Return the [x, y] coordinate for the center point of the cell that contains the specified text.  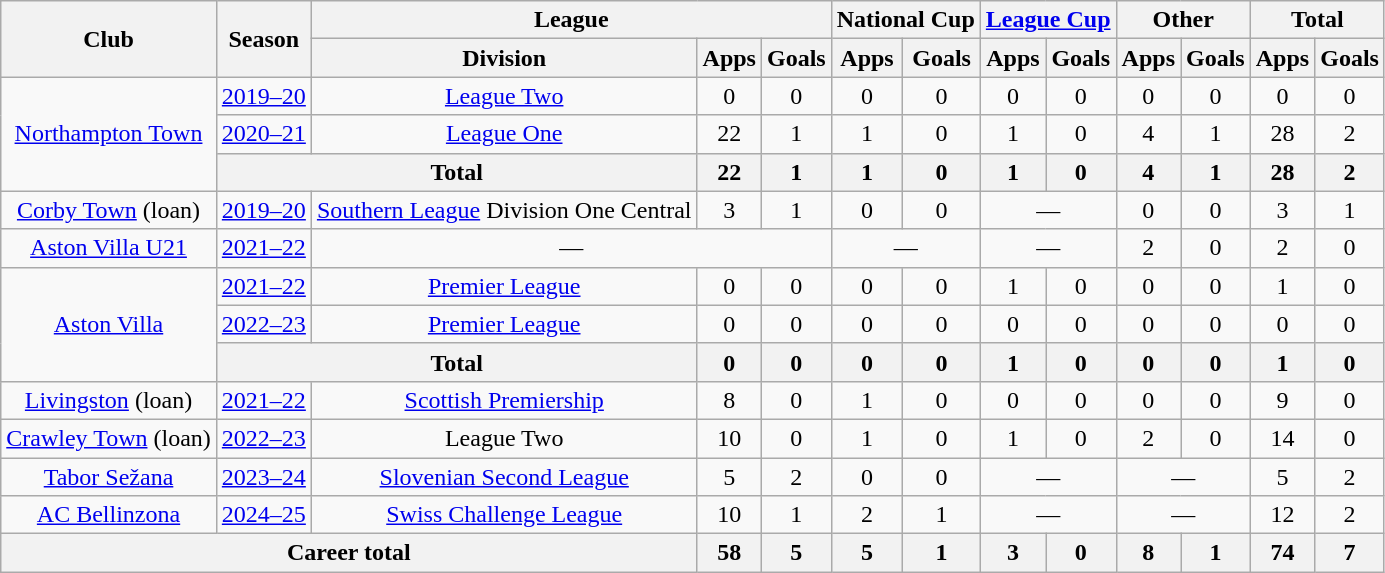
2023–24 [264, 477]
Scottish Premiership [504, 400]
League [571, 20]
Career total [349, 553]
Aston Villa U21 [109, 248]
Southern League Division One Central [504, 210]
Northampton Town [109, 134]
74 [1282, 553]
Slovenian Second League [504, 477]
2024–25 [264, 515]
League One [504, 134]
Livingston (loan) [109, 400]
7 [1350, 553]
9 [1282, 400]
58 [729, 553]
Corby Town (loan) [109, 210]
12 [1282, 515]
14 [1282, 438]
National Cup [906, 20]
Division [504, 58]
League Cup [1048, 20]
Aston Villa [109, 324]
Crawley Town (loan) [109, 438]
Season [264, 39]
AC Bellinzona [109, 515]
2020–21 [264, 134]
Swiss Challenge League [504, 515]
Other [1183, 20]
Tabor Sežana [109, 477]
Club [109, 39]
